Return the (x, y) coordinate for the center point of the cell that contains the specified text.  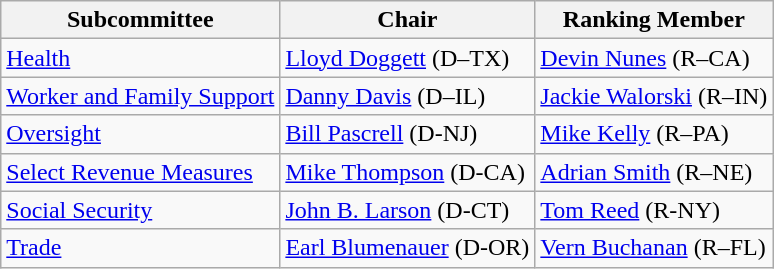
Social Security (140, 210)
Chair (408, 20)
Jackie Walorski (R–IN) (654, 96)
Lloyd Doggett (D–TX) (408, 58)
Earl Blumenauer (D-OR) (408, 248)
Subcommittee (140, 20)
Adrian Smith (R–NE) (654, 172)
Devin Nunes (R–CA) (654, 58)
Bill Pascrell (D-NJ) (408, 134)
John B. Larson (D-CT) (408, 210)
Tom Reed (R-NY) (654, 210)
Vern Buchanan (R–FL) (654, 248)
Mike Kelly (R–PA) (654, 134)
Mike Thompson (D-CA) (408, 172)
Select Revenue Measures (140, 172)
Ranking Member (654, 20)
Oversight (140, 134)
Trade (140, 248)
Worker and Family Support (140, 96)
Danny Davis (D–IL) (408, 96)
Health (140, 58)
